Provide the (X, Y) coordinate of the cell's center where the given text is located.  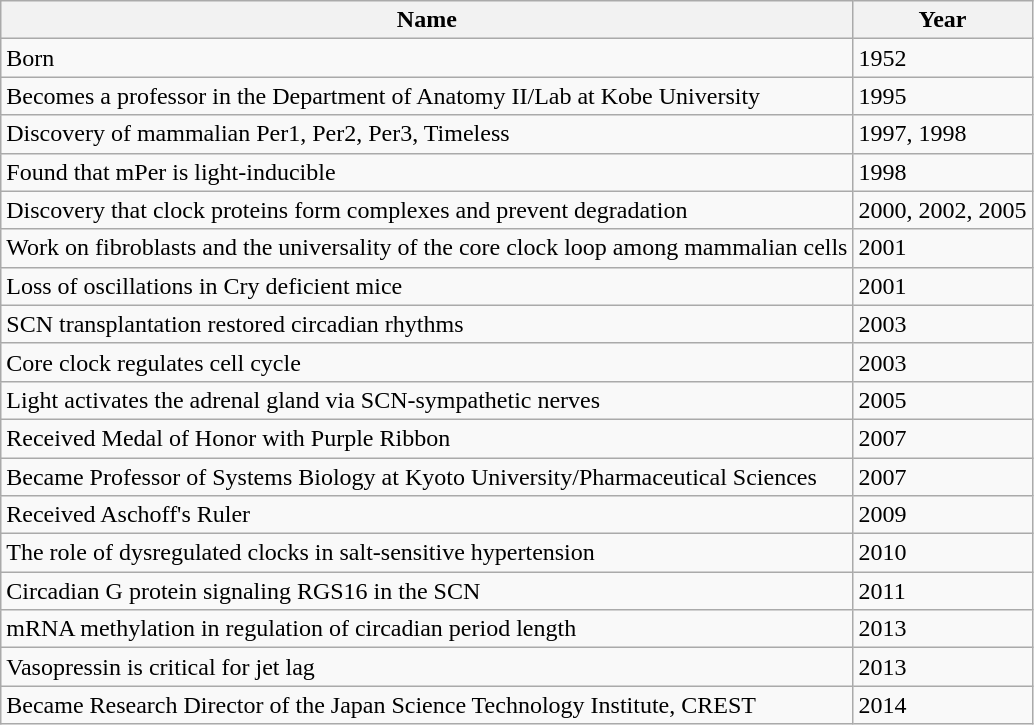
1952 (942, 58)
2010 (942, 553)
Found that mPer is light-inducible (427, 172)
2011 (942, 591)
The role of dysregulated clocks in salt-sensitive hypertension (427, 553)
Received Aschoff's Ruler (427, 515)
2014 (942, 705)
Light activates the adrenal gland via SCN-sympathetic nerves (427, 400)
Born (427, 58)
Discovery that clock proteins form complexes and prevent degradation (427, 210)
2000, 2002, 2005 (942, 210)
Received Medal of Honor with Purple Ribbon (427, 438)
Core clock regulates cell cycle (427, 362)
mRNA methylation in regulation of circadian period length (427, 629)
Discovery of mammalian Per1, Per2, Per3, Timeless (427, 134)
Year (942, 20)
Becomes a professor in the Department of Anatomy II/Lab at Kobe University (427, 96)
Loss of oscillations in Cry deficient mice (427, 286)
Became Research Director of the Japan Science Technology Institute, CREST (427, 705)
Circadian G protein signaling RGS16 in the SCN (427, 591)
Vasopressin is critical for jet lag (427, 667)
1997, 1998 (942, 134)
Work on fibroblasts and the universality of the core clock loop among mammalian cells (427, 248)
Became Professor of Systems Biology at Kyoto University/Pharmaceutical Sciences (427, 477)
Name (427, 20)
SCN transplantation restored circadian rhythms (427, 324)
1998 (942, 172)
2009 (942, 515)
2005 (942, 400)
1995 (942, 96)
